Capture the cell that displays the provided text and extract its (X, Y) central coordinate. 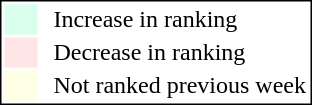
Decrease in ranking (180, 53)
Not ranked previous week (180, 85)
Increase in ranking (180, 19)
